Capture the cell that displays the provided text and extract its [x, y] central coordinate. 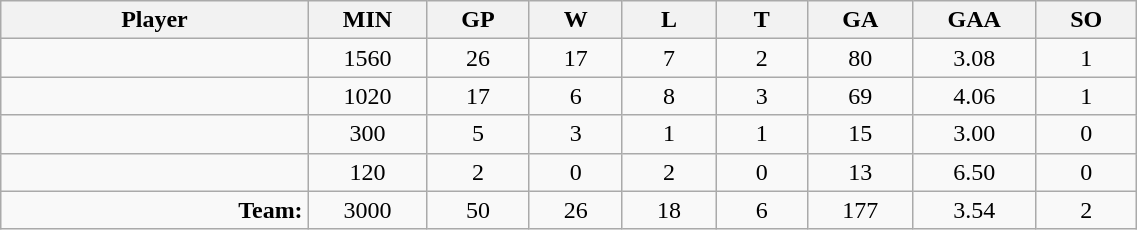
3000 [368, 210]
Player [154, 20]
3.08 [974, 58]
300 [368, 134]
1560 [368, 58]
Team: [154, 210]
7 [668, 58]
177 [860, 210]
1020 [368, 96]
SO [1086, 20]
T [762, 20]
GA [860, 20]
4.06 [974, 96]
69 [860, 96]
3.54 [974, 210]
5 [478, 134]
80 [860, 58]
MIN [368, 20]
GP [478, 20]
15 [860, 134]
6.50 [974, 172]
120 [368, 172]
18 [668, 210]
GAA [974, 20]
3.00 [974, 134]
W [576, 20]
8 [668, 96]
13 [860, 172]
L [668, 20]
50 [478, 210]
